Return (x, y) of the center of cell containing provided text 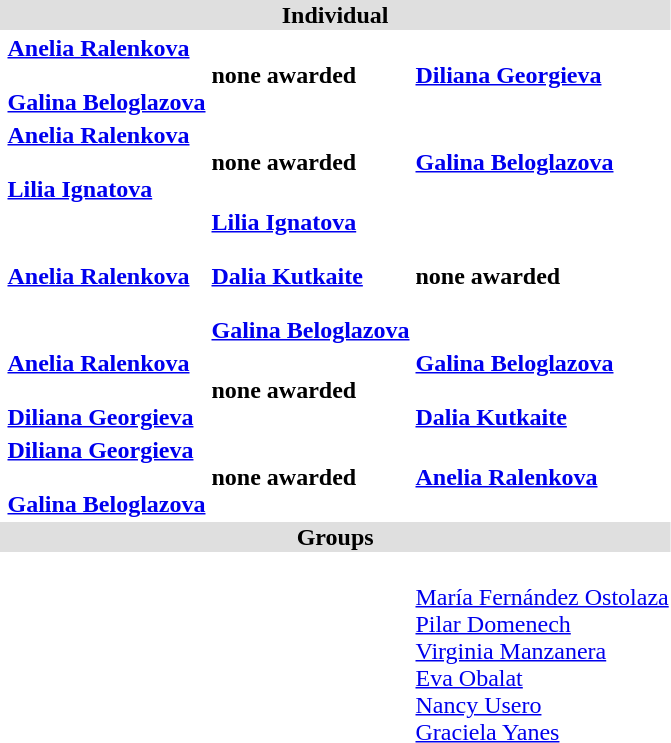
Individual (335, 15)
Groups (335, 537)
Lilia IgnatovaDalia KutkaiteGalina Beloglazova (310, 276)
Galina Beloglazova (542, 162)
Anelia RalenkovaDiliana Georgieva (106, 390)
Anelia RalenkovaLilia Ignatova (106, 162)
Diliana GeorgievaGalina Beloglazova (106, 477)
Galina BeloglazovaDalia Kutkaite (542, 390)
Diliana Georgieva (542, 75)
Anelia Ralenkova Galina Beloglazova (106, 75)
